Return [X, Y] of the center of cell containing provided text 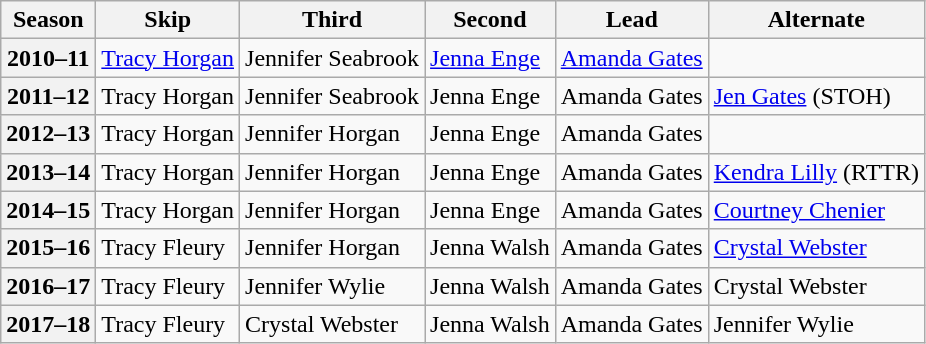
2013–14 [48, 172]
Lead [632, 20]
Season [48, 20]
2016–17 [48, 286]
Second [490, 20]
2014–15 [48, 210]
Jen Gates (STOH) [816, 96]
2015–16 [48, 248]
Alternate [816, 20]
2012–13 [48, 134]
2017–18 [48, 324]
Third [332, 20]
Skip [168, 20]
Kendra Lilly (RTTR) [816, 172]
Courtney Chenier [816, 210]
2011–12 [48, 96]
2010–11 [48, 58]
